From the cell containing the given text, extract its center point as [X, Y] coordinate. 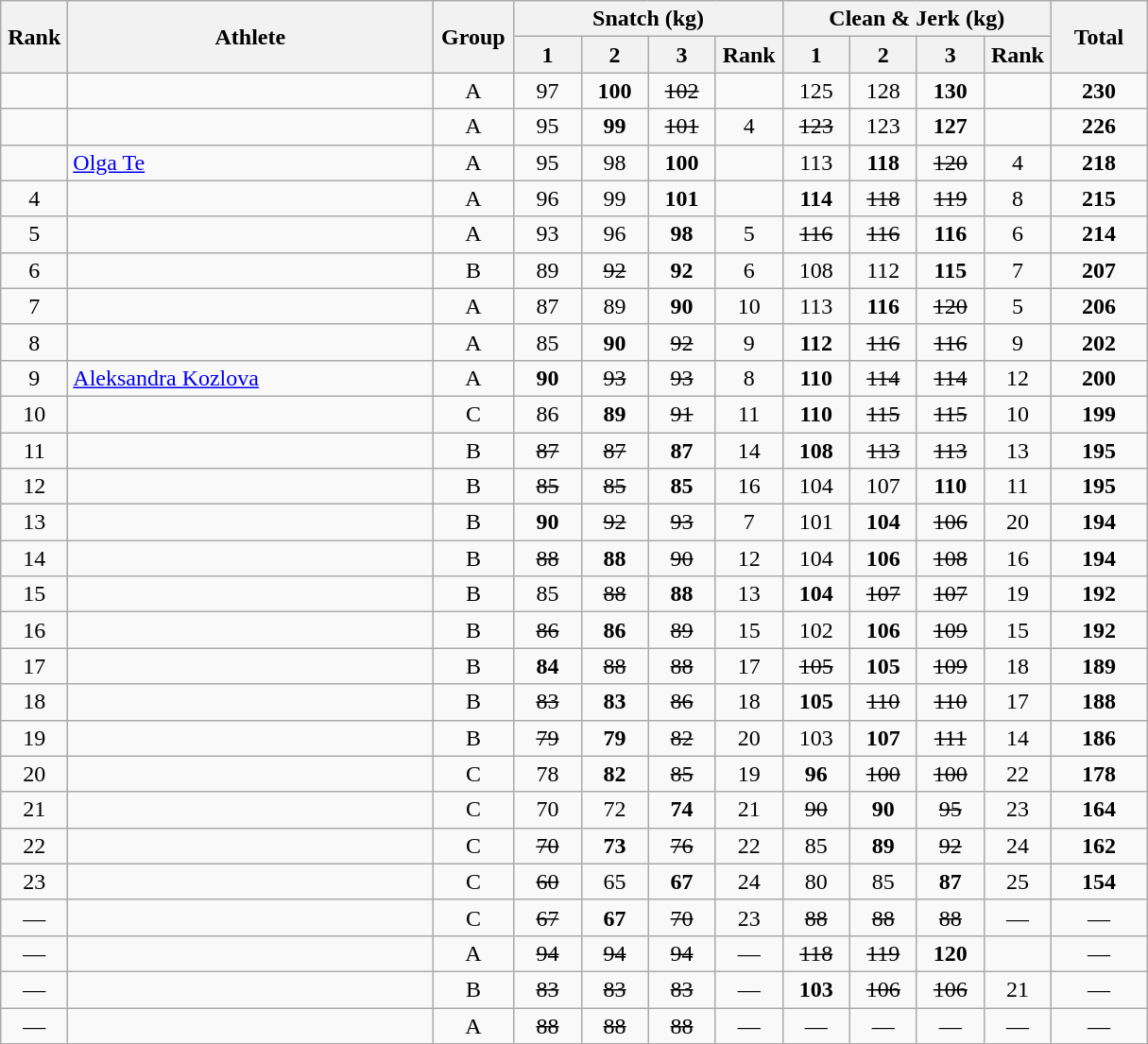
230 [1098, 91]
Snatch (kg) [648, 19]
178 [1098, 774]
188 [1098, 702]
91 [682, 414]
215 [1098, 198]
199 [1098, 414]
Group [473, 37]
189 [1098, 666]
206 [1098, 306]
60 [548, 881]
111 [951, 738]
200 [1098, 378]
78 [548, 774]
Olga Te [250, 163]
162 [1098, 846]
154 [1098, 881]
80 [816, 881]
25 [1017, 881]
226 [1098, 127]
74 [682, 810]
214 [1098, 234]
97 [548, 91]
Athlete [250, 37]
130 [951, 91]
125 [816, 91]
84 [548, 666]
218 [1098, 163]
72 [614, 810]
207 [1098, 270]
164 [1098, 810]
128 [882, 91]
Total [1098, 37]
Aleksandra Kozlova [250, 378]
186 [1098, 738]
Clean & Jerk (kg) [917, 19]
73 [614, 846]
127 [951, 127]
76 [682, 846]
202 [1098, 342]
65 [614, 881]
